For the text-containing cell, return its midpoint in (x, y) coordinate format. 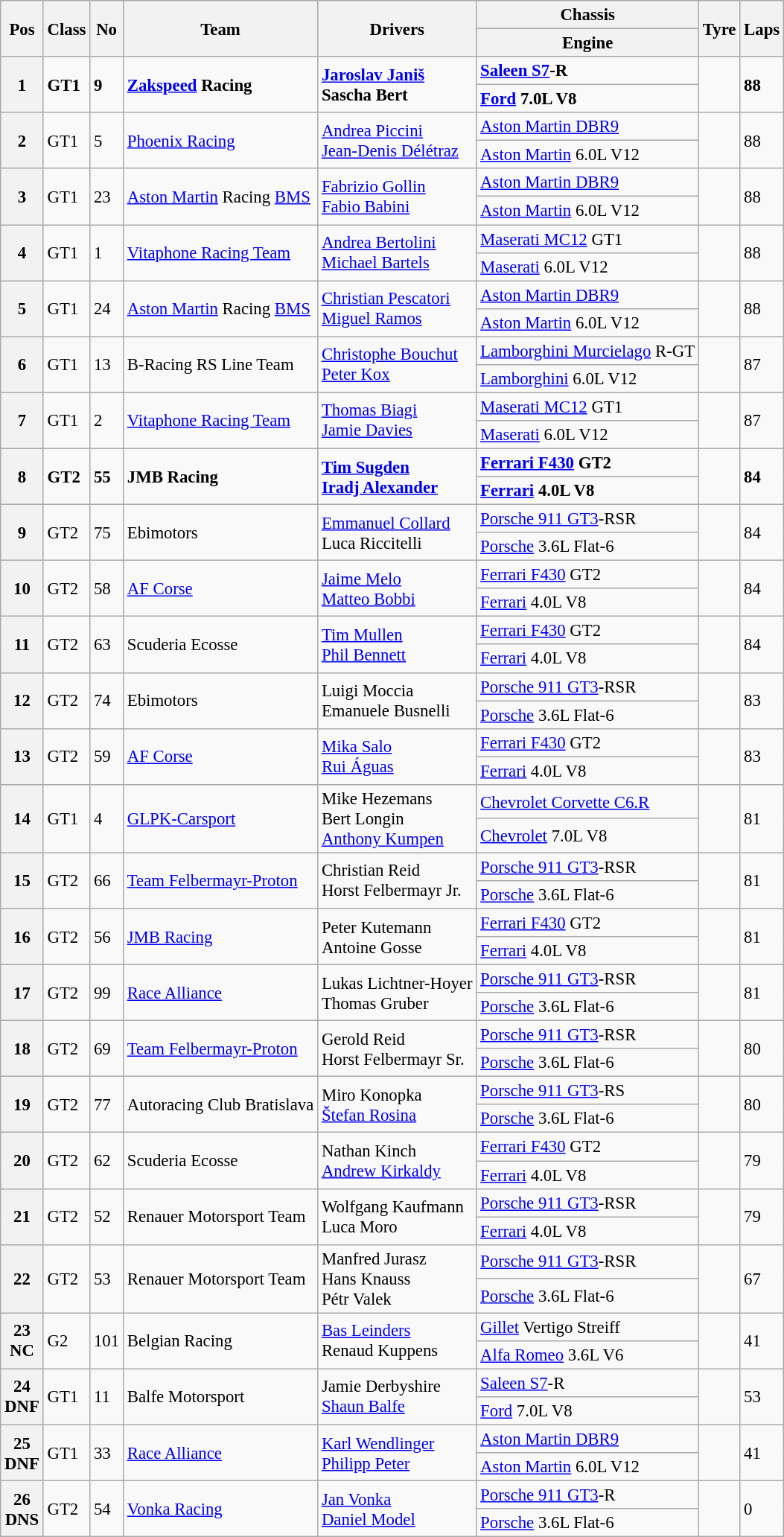
Christian Pescatori Miguel Ramos (398, 308)
Peter Kutemann Antoine Gosse (398, 937)
Chevrolet 7.0L V8 (588, 836)
GLPK-Carsport (220, 819)
Nathan Kinch Andrew Kirkaldy (398, 1160)
Porsche 911 GT3-R (588, 1495)
Manfred Jurasz Hans Knauss Pétr Valek (398, 1279)
Bas Leinders Renaud Kuppens (398, 1340)
Phoenix Racing (220, 140)
Drivers (398, 28)
Christophe Bouchut Peter Kox (398, 365)
Luigi Moccia Emanuele Busnelli (398, 700)
Tim Sugden Iradj Alexander (398, 477)
Pos (22, 28)
Lukas Lichtner-Hoyer Thomas Gruber (398, 993)
6 (22, 365)
Team (220, 28)
62 (107, 1160)
Laps (762, 28)
77 (107, 1105)
23 (107, 197)
12 (22, 700)
Autoracing Club Bratislava (220, 1105)
33 (107, 1452)
58 (107, 588)
23NC (22, 1340)
19 (22, 1105)
99 (107, 993)
Tyre (719, 28)
Andrea Piccini Jean-Denis Délétraz (398, 140)
Zakspeed Racing (220, 85)
66 (107, 880)
Chassis (588, 15)
Gerold Reid Horst Felbermayr Sr. (398, 1048)
Jaime Melo Matteo Bobbi (398, 588)
16 (22, 937)
No (107, 28)
75 (107, 533)
Mika Salo Rui Águas (398, 757)
56 (107, 937)
Karl Wendlinger Philipp Peter (398, 1452)
Lamborghini Murcielago R-GT (588, 351)
Alfa Romeo 3.6L V6 (588, 1355)
3 (22, 197)
8 (22, 477)
Miro Konopka Štefan Rosina (398, 1105)
21 (22, 1217)
Thomas Biagi Jamie Davies (398, 420)
Christian Reid Horst Felbermayr Jr. (398, 880)
15 (22, 880)
14 (22, 819)
Emmanuel Collard Luca Riccitelli (398, 533)
59 (107, 757)
Gillet Vertigo Streiff (588, 1327)
Tim Mullen Phil Bennett (398, 645)
Jan Vonka Daniel Model (398, 1509)
Balfe Motorsport (220, 1397)
Engine (588, 43)
0 (762, 1509)
24 (107, 308)
63 (107, 645)
54 (107, 1509)
Vonka Racing (220, 1509)
Lamborghini 6.0L V12 (588, 379)
20 (22, 1160)
101 (107, 1340)
69 (107, 1048)
17 (22, 993)
52 (107, 1217)
Wolfgang Kaufmann Luca Moro (398, 1217)
Andrea Bertolini Michael Bartels (398, 253)
G2 (67, 1340)
24DNF (22, 1397)
26DNS (22, 1509)
67 (762, 1279)
Chevrolet Corvette C6.R (588, 802)
Jaroslav Janiš Sascha Bert (398, 85)
25DNF (22, 1452)
B-Racing RS Line Team (220, 365)
55 (107, 477)
Jamie Derbyshire Shaun Balfe (398, 1397)
Fabrizio Gollin Fabio Babini (398, 197)
18 (22, 1048)
10 (22, 588)
Porsche 911 GT3-RS (588, 1091)
Class (67, 28)
Belgian Racing (220, 1340)
7 (22, 420)
Mike Hezemans Bert Longin Anthony Kumpen (398, 819)
22 (22, 1279)
74 (107, 700)
